Identify which cell holds the provided text, then report its [x, y] central coordinate. 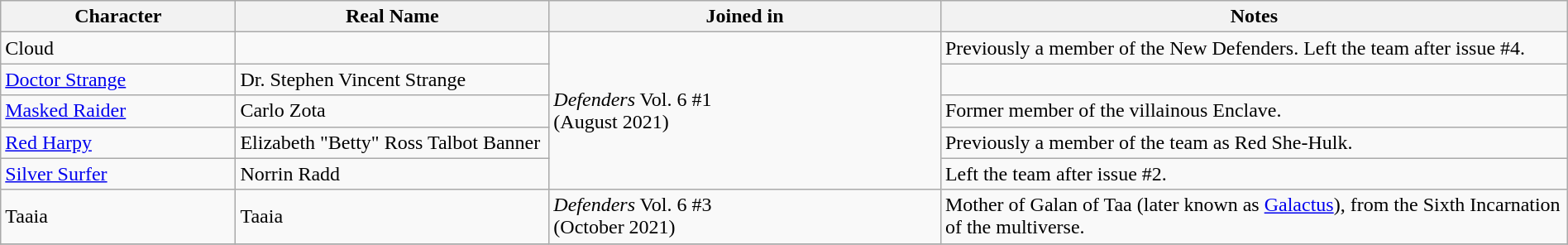
Previously a member of the team as Red She-Hulk. [1254, 142]
Norrin Radd [392, 174]
Real Name [392, 17]
Dr. Stephen Vincent Strange [392, 79]
Joined in [745, 17]
Silver Surfer [118, 174]
Elizabeth "Betty" Ross Talbot Banner [392, 142]
Red Harpy [118, 142]
Notes [1254, 17]
Masked Raider [118, 111]
Defenders Vol. 6 #1(August 2021) [745, 111]
Left the team after issue #2. [1254, 174]
Doctor Strange [118, 79]
Character [118, 17]
Mother of Galan of Taa (later known as Galactus), from the Sixth Incarnation of the multiverse. [1254, 217]
Former member of the villainous Enclave. [1254, 111]
Defenders Vol. 6 #3(October 2021) [745, 217]
Previously a member of the New Defenders. Left the team after issue #4. [1254, 48]
Carlo Zota [392, 111]
Cloud [118, 48]
